Identify which cell holds the provided text, then report its [x, y] central coordinate. 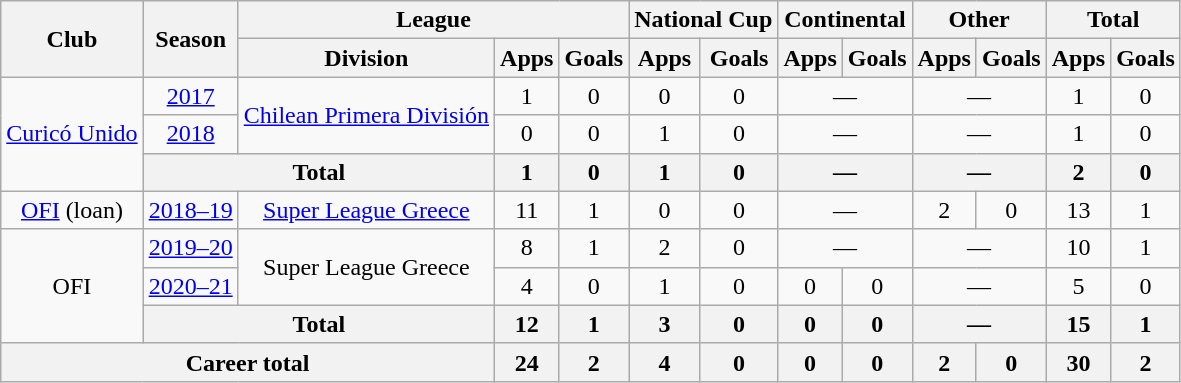
Career total [248, 362]
15 [1078, 324]
Chilean Primera División [366, 115]
2020–21 [190, 286]
2018 [190, 134]
30 [1078, 362]
Club [72, 39]
Division [366, 58]
11 [527, 210]
Continental [845, 20]
Season [190, 39]
Curicó Unido [72, 134]
2018–19 [190, 210]
2019–20 [190, 248]
National Cup [704, 20]
2017 [190, 96]
OFI [72, 286]
13 [1078, 210]
3 [665, 324]
5 [1078, 286]
OFI (loan) [72, 210]
12 [527, 324]
24 [527, 362]
Other [979, 20]
8 [527, 248]
League [434, 20]
10 [1078, 248]
